Pinpoint the cell where the given text exists, returning its [X, Y] midpoint coordinate. 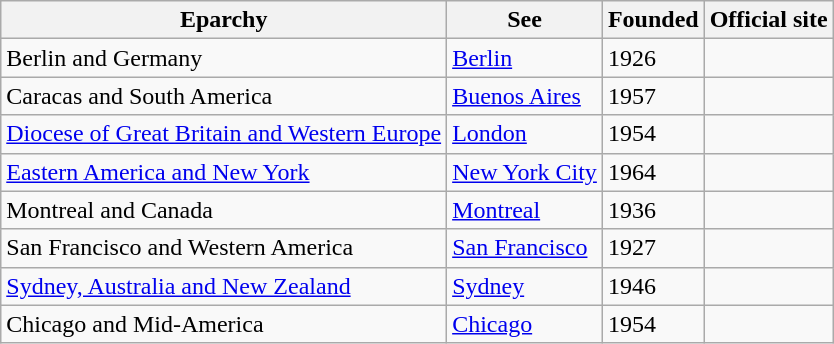
1946 [653, 286]
1964 [653, 172]
Official site [768, 20]
Eparchy [224, 20]
New York City [525, 172]
Montreal [525, 210]
See [525, 20]
1926 [653, 58]
Eastern America and New York [224, 172]
1927 [653, 248]
London [525, 134]
Buenos Aires [525, 96]
Diocese of Great Britain and Western Europe [224, 134]
1957 [653, 96]
San Francisco and Western America [224, 248]
Sydney, Australia and New Zealand [224, 286]
Berlin [525, 58]
Chicago and Mid-America [224, 324]
Berlin and Germany [224, 58]
1936 [653, 210]
Montreal and Canada [224, 210]
Founded [653, 20]
San Francisco [525, 248]
Sydney [525, 286]
Chicago [525, 324]
Caracas and South America [224, 96]
